Provide the (x, y) coordinate of the cell's center where the given text is located.  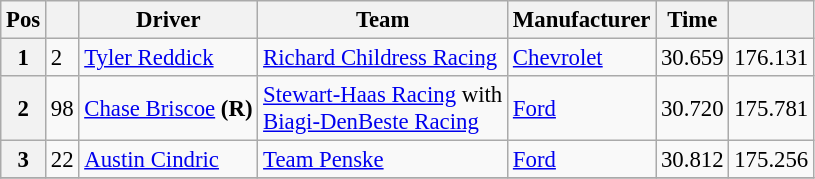
Chase Briscoe (R) (168, 108)
Stewart-Haas Racing with Biagi-DenBeste Racing (383, 108)
Team Penske (383, 160)
Chevrolet (582, 58)
Manufacturer (582, 20)
175.256 (772, 160)
Time (692, 20)
30.812 (692, 160)
Driver (168, 20)
Team (383, 20)
3 (24, 160)
Austin Cindric (168, 160)
Pos (24, 20)
30.720 (692, 108)
30.659 (692, 58)
Tyler Reddick (168, 58)
175.781 (772, 108)
Richard Childress Racing (383, 58)
98 (62, 108)
22 (62, 160)
1 (24, 58)
176.131 (772, 58)
